Search for the cell housing the specified text and yield its (x, y) center coordinate. 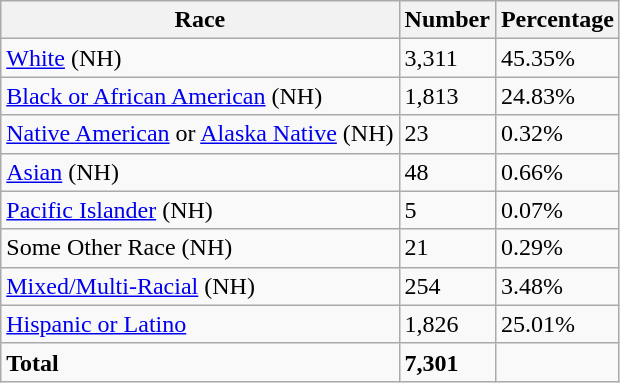
24.83% (557, 96)
5 (447, 210)
1,826 (447, 324)
254 (447, 286)
Hispanic or Latino (200, 324)
1,813 (447, 96)
0.29% (557, 248)
0.07% (557, 210)
Number (447, 20)
Pacific Islander (NH) (200, 210)
Some Other Race (NH) (200, 248)
Native American or Alaska Native (NH) (200, 134)
25.01% (557, 324)
0.66% (557, 172)
3,311 (447, 58)
23 (447, 134)
Total (200, 362)
7,301 (447, 362)
Race (200, 20)
Percentage (557, 20)
Mixed/Multi-Racial (NH) (200, 286)
White (NH) (200, 58)
45.35% (557, 58)
0.32% (557, 134)
Asian (NH) (200, 172)
21 (447, 248)
Black or African American (NH) (200, 96)
3.48% (557, 286)
48 (447, 172)
